Detect which cell encompasses the target text, then output its [x, y] center coordinate. 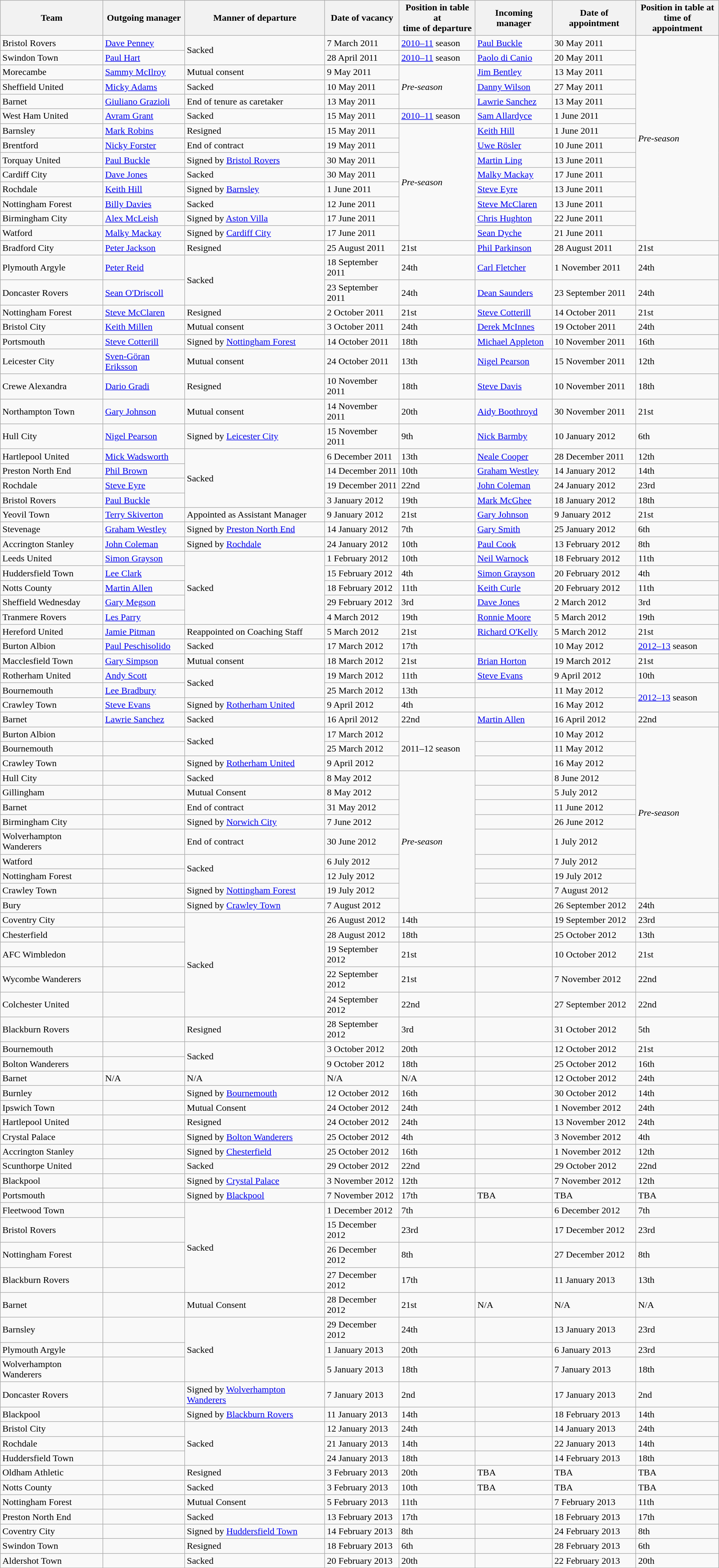
20 February 2013 [362, 1560]
Peter Jackson [144, 248]
Signed by Crystal Palace [255, 1181]
Outgoing manager [144, 18]
13 February 2012 [594, 544]
18 September 2011 [362, 267]
18 January 2012 [594, 500]
Chesterfield [51, 934]
6 December 2011 [362, 456]
10 January 2012 [594, 436]
2011–12 season [437, 749]
28 August 2012 [362, 934]
14 November 2011 [362, 411]
17 December 2012 [594, 1230]
Crystal Palace [51, 1137]
5th [678, 1030]
13 February 2013 [362, 1517]
22 September 2012 [362, 979]
Position in table attime of appointment [678, 18]
Date of appointment [594, 18]
26 August 2012 [362, 920]
10 June 2011 [594, 145]
28 September 2012 [362, 1030]
26 December 2012 [362, 1255]
Carl Fletcher [514, 267]
Sheffield Wednesday [51, 602]
30 June 2012 [362, 841]
Signed by Blackburn Rovers [255, 1414]
2 March 2012 [594, 602]
Signed by Huddersfield Town [255, 1531]
Paul Peschisolido [144, 646]
Team [51, 18]
2 October 2011 [362, 312]
9th [437, 436]
Hereford United [51, 632]
Wycombe Wanderers [51, 979]
Yeovil Town [51, 515]
Appointed as Assistant Manager [255, 515]
Macclesfield Town [51, 661]
West Ham United [51, 116]
Aldershot Town [51, 1560]
Sean Dyche [514, 233]
Paul Hart [144, 58]
Uwe Rösler [514, 145]
8 June 2012 [594, 778]
Sam Allardyce [514, 116]
Bolton Wanderers [51, 1064]
Brian Horton [514, 661]
31 May 2012 [362, 807]
Chris Hughton [514, 219]
13 November 2012 [594, 1122]
Brentford [51, 145]
27 September 2012 [594, 1004]
7 February 2013 [594, 1502]
Ipswich Town [51, 1108]
18 March 2012 [362, 661]
12 January 2013 [362, 1429]
Signed by Cardiff City [255, 233]
Signed by Wolverhampton Wanderers [255, 1395]
Neil Warnock [514, 559]
1 November 2011 [594, 267]
14 January 2013 [594, 1429]
9 May 2011 [362, 72]
Rotherham United [51, 675]
Paolo di Canio [514, 58]
3 October 2011 [362, 327]
Bury [51, 905]
Gary Smith [514, 529]
Jim Bentley [514, 72]
Sammy McIlroy [144, 72]
28 December 2012 [362, 1305]
Dean Saunders [514, 293]
19 October 2011 [594, 327]
24 October 2011 [362, 361]
30 October 2012 [594, 1093]
9 October 2012 [362, 1064]
Mark McGhee [514, 500]
29 December 2012 [362, 1330]
17 January 2013 [594, 1395]
Mark Robins [144, 131]
22 January 2013 [594, 1444]
Michael Appleton [514, 342]
26 September 2012 [594, 905]
Bradford City [51, 248]
Reappointed on Coaching Staff [255, 632]
Signed by Norwich City [255, 822]
Phil Brown [144, 471]
12 June 2011 [362, 204]
Dario Gradi [144, 387]
28 December 2011 [594, 456]
Keith Curle [514, 588]
Lee Clark [144, 573]
25 August 2011 [362, 248]
Manner of departure [255, 18]
Peter Reid [144, 267]
Giuliano Grazioli [144, 101]
Mick Wadsworth [144, 456]
7 June 2012 [362, 822]
29 February 2012 [362, 602]
24 February 2013 [594, 1531]
Signed by Rochdale [255, 544]
19 December 2011 [362, 485]
Colchester United [51, 1004]
Tranmere Rovers [51, 617]
13 January 2013 [594, 1330]
Signed by Crawley Town [255, 905]
Gary Simpson [144, 661]
Northampton Town [51, 411]
21 June 2011 [594, 233]
10 May 2011 [362, 87]
Signed by Bournemouth [255, 1093]
Alex McLeish [144, 219]
21 January 2013 [362, 1444]
28 April 2011 [362, 58]
Lee Bradbury [144, 690]
15 February 2012 [362, 573]
Scunthorpe United [51, 1166]
Richard O'Kelly [514, 632]
12 July 2012 [362, 876]
10 October 2012 [594, 954]
Avram Grant [144, 116]
Crewe Alexandra [51, 387]
Signed by Bolton Wanderers [255, 1137]
5 February 2013 [362, 1502]
14 December 2011 [362, 471]
Dave Penney [144, 43]
28 February 2013 [594, 1546]
22 February 2013 [594, 1560]
20 May 2011 [594, 58]
28 August 2011 [594, 248]
Cardiff City [51, 174]
Signed by Bristol Rovers [255, 160]
11 June 2012 [594, 807]
Phil Parkinson [514, 248]
15 December 2012 [362, 1230]
Steve Davis [514, 387]
3 October 2012 [362, 1049]
Leicester City [51, 361]
26 June 2012 [594, 822]
Date of vacancy [362, 18]
Les Parry [144, 617]
7 July 2012 [594, 861]
Signed by Preston North End [255, 529]
Danny Wilson [514, 87]
Stevenage [51, 529]
5 July 2012 [594, 793]
19 May 2011 [362, 145]
1 February 2012 [362, 559]
25 January 2012 [594, 529]
Ronnie Moore [514, 617]
Gary Megson [144, 602]
Signed by Leicester City [255, 436]
6 July 2012 [362, 861]
Micky Adams [144, 87]
1 July 2012 [594, 841]
Neale Cooper [514, 456]
7 March 2011 [362, 43]
End of tenure as caretaker [255, 101]
Derek McInnes [514, 327]
Keith Millen [144, 327]
Incoming manager [514, 18]
Paul Cook [514, 544]
Sven-Göran Eriksson [144, 361]
Oldham Athletic [51, 1473]
Fleetwood Town [51, 1210]
Signed by Aston Villa [255, 219]
Terry Skiverton [144, 515]
Jamie Pitman [144, 632]
Position in table attime of departure [437, 18]
Sheffield United [51, 87]
4 March 2012 [362, 617]
31 October 2012 [594, 1030]
5 January 2013 [362, 1369]
27 May 2011 [594, 87]
6 January 2013 [594, 1350]
Sean O'Driscoll [144, 293]
Andy Scott [144, 675]
6 December 2012 [594, 1210]
Gillingham [51, 793]
22 June 2011 [594, 219]
Aidy Boothroyd [514, 411]
1 January 2013 [362, 1350]
Signed by Blackpool [255, 1195]
30 November 2011 [594, 411]
AFC Wimbledon [51, 954]
Morecambe [51, 72]
Billy Davies [144, 204]
Leeds United [51, 559]
Burnley [51, 1093]
3 January 2012 [362, 500]
24 January 2013 [362, 1458]
Nicky Forster [144, 145]
Signed by Barnsley [255, 189]
1 December 2012 [362, 1210]
Signed by Chesterfield [255, 1152]
24 September 2012 [362, 1004]
Martin Ling [514, 160]
Nick Barmby [514, 436]
Torquay United [51, 160]
